Provide the [x, y] coordinate of the cell's center where the given text is located.  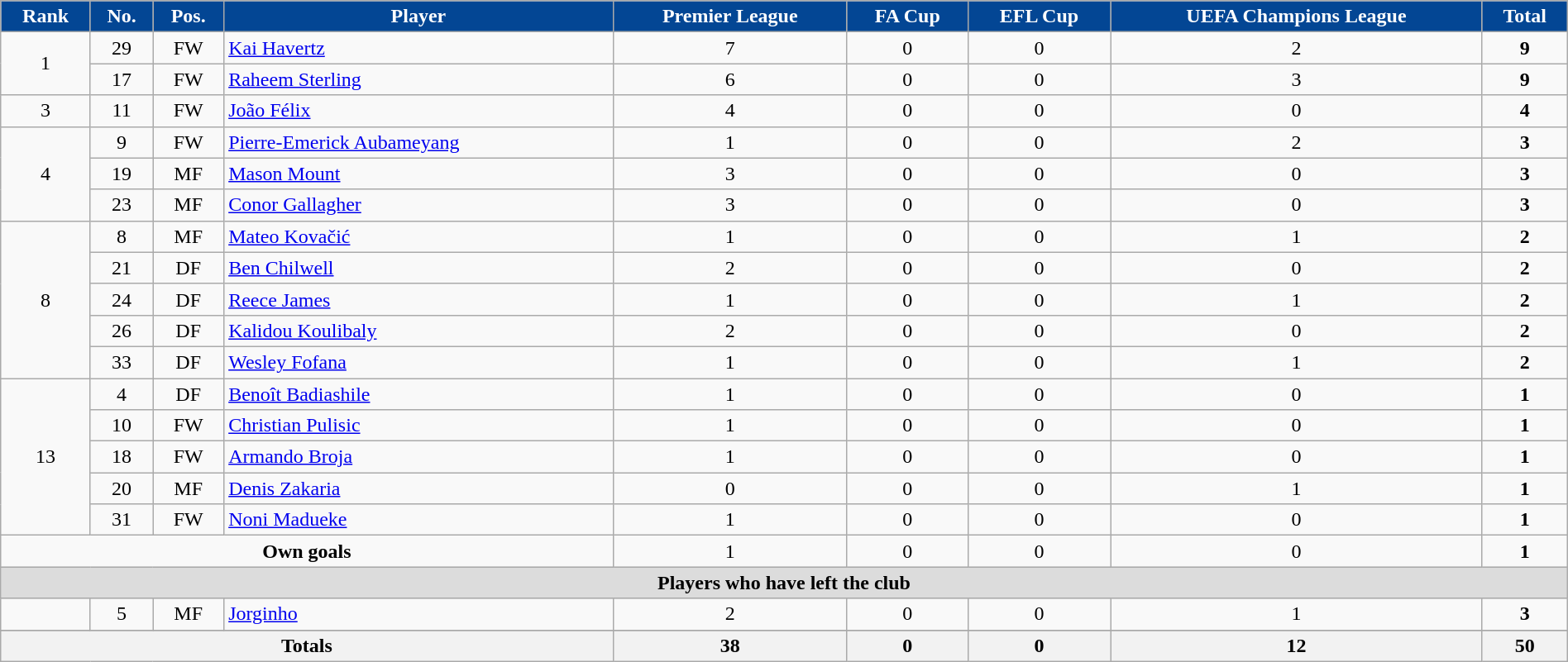
21 [121, 268]
Reece James [418, 299]
Armando Broja [418, 457]
Mateo Kovačić [418, 236]
FA Cup [907, 17]
20 [121, 488]
EFL Cup [1039, 17]
24 [121, 299]
23 [121, 205]
Total [1525, 17]
Christian Pulisic [418, 426]
10 [121, 426]
No. [121, 17]
Premier League [729, 17]
7 [729, 48]
Mason Mount [418, 174]
Player [418, 17]
33 [121, 362]
Benoît Badiashile [418, 394]
18 [121, 457]
38 [729, 645]
5 [121, 614]
Players who have left the club [784, 583]
19 [121, 174]
11 [121, 111]
Kalidou Koulibaly [418, 331]
Jorginho [418, 614]
31 [121, 520]
Kai Havertz [418, 48]
Conor Gallagher [418, 205]
6 [729, 79]
29 [121, 48]
17 [121, 79]
Wesley Fofana [418, 362]
UEFA Champions League [1297, 17]
Noni Madueke [418, 520]
Denis Zakaria [418, 488]
13 [46, 457]
João Félix [418, 111]
Raheem Sterling [418, 79]
Totals [307, 645]
Own goals [307, 551]
26 [121, 331]
50 [1525, 645]
Rank [46, 17]
Ben Chilwell [418, 268]
Pierre-Emerick Aubameyang [418, 142]
Pos. [189, 17]
12 [1297, 645]
